For the text-containing cell, return its midpoint in (X, Y) coordinate format. 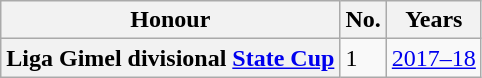
Liga Gimel divisional State Cup (170, 58)
No. (363, 20)
Years (434, 20)
1 (363, 58)
2017–18 (434, 58)
Honour (170, 20)
